Pinpoint the cell where the given text exists, returning its [x, y] midpoint coordinate. 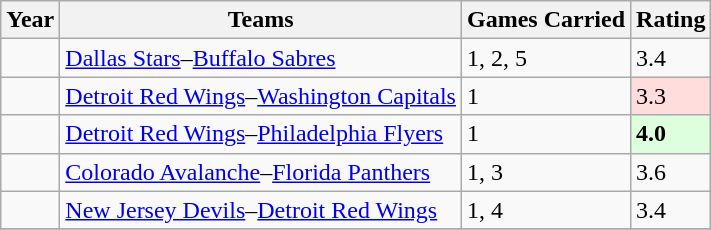
Colorado Avalanche–Florida Panthers [261, 172]
Year [30, 20]
Teams [261, 20]
Detroit Red Wings–Washington Capitals [261, 96]
Detroit Red Wings–Philadelphia Flyers [261, 134]
1, 2, 5 [546, 58]
New Jersey Devils–Detroit Red Wings [261, 210]
1, 3 [546, 172]
1, 4 [546, 210]
Games Carried [546, 20]
3.6 [671, 172]
3.3 [671, 96]
Rating [671, 20]
4.0 [671, 134]
Dallas Stars–Buffalo Sabres [261, 58]
